Detect which cell encompasses the target text, then output its [x, y] center coordinate. 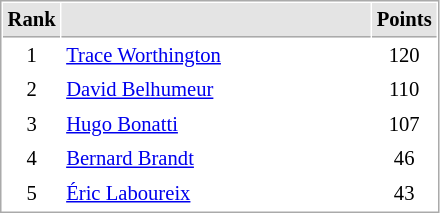
107 [404, 124]
1 [32, 56]
2 [32, 90]
120 [404, 56]
Éric Laboureix [216, 194]
46 [404, 158]
Bernard Brandt [216, 158]
43 [404, 194]
Rank [32, 20]
David Belhumeur [216, 90]
Points [404, 20]
Trace Worthington [216, 56]
5 [32, 194]
110 [404, 90]
3 [32, 124]
Hugo Bonatti [216, 124]
4 [32, 158]
